Pinpoint the cell where the given text exists, returning its [x, y] midpoint coordinate. 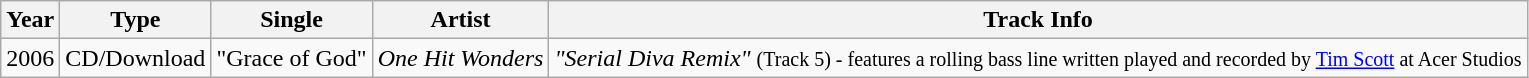
Year [30, 20]
One Hit Wonders [460, 58]
CD/Download [136, 58]
"Serial Diva Remix" (Track 5) - features a rolling bass line written played and recorded by Tim Scott at Acer Studios [1038, 58]
Single [292, 20]
Track Info [1038, 20]
Type [136, 20]
2006 [30, 58]
Artist [460, 20]
"Grace of God" [292, 58]
